From the cell containing the given text, extract its center point as (x, y) coordinate. 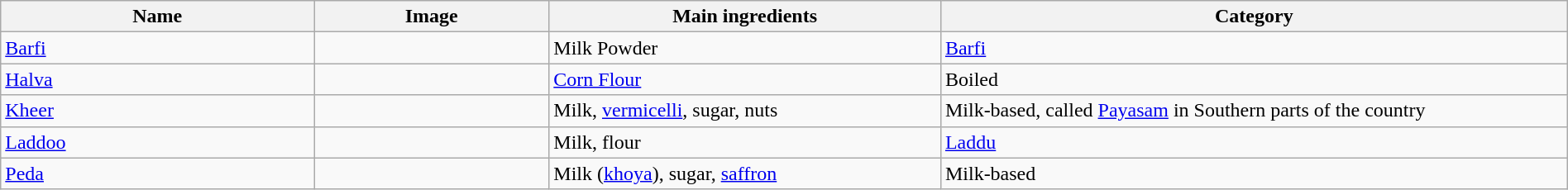
Halva (157, 79)
Milk (khoya), sugar, saffron (745, 173)
Milk-based (1254, 173)
Category (1254, 17)
Milk, flour (745, 142)
Boiled (1254, 79)
Name (157, 17)
Kheer (157, 111)
Peda (157, 173)
Milk, vermicelli, sugar, nuts (745, 111)
Milk Powder (745, 48)
Main ingredients (745, 17)
Milk-based, called Payasam in Southern parts of the country (1254, 111)
Laddu (1254, 142)
Corn Flour (745, 79)
Laddoo (157, 142)
Image (432, 17)
